Search for the cell housing the specified text and yield its [x, y] center coordinate. 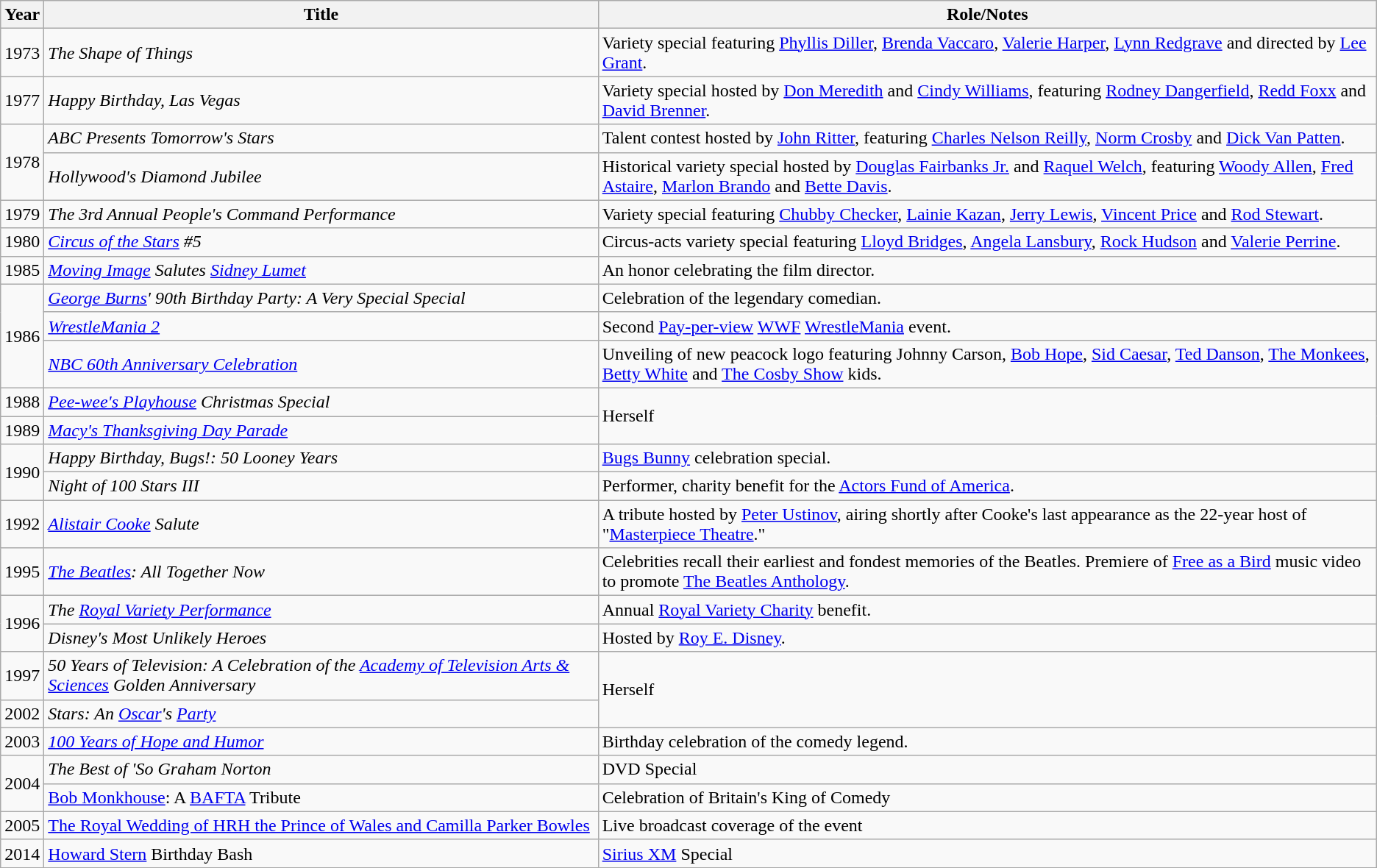
Howard Stern Birthday Bash [321, 853]
1979 [22, 214]
1989 [22, 430]
Stars: An Oscar's Party [321, 714]
1985 [22, 270]
The Royal Variety Performance [321, 610]
The 3rd Annual People's Command Performance [321, 214]
1995 [22, 572]
The Royal Wedding of HRH the Prince of Wales and Camilla Parker Bowles [321, 825]
1978 [22, 162]
2014 [22, 853]
Hollywood's Diamond Jubilee [321, 177]
1980 [22, 242]
2005 [22, 825]
Celebrities recall their earliest and fondest memories of the Beatles. Premiere of Free as a Bird music video to promote The Beatles Anthology. [987, 572]
Variety special featuring Phyllis Diller, Brenda Vaccaro, Valerie Harper, Lynn Redgrave and directed by Lee Grant. [987, 53]
1990 [22, 472]
Live broadcast coverage of the event [987, 825]
The Shape of Things [321, 53]
Role/Notes [987, 15]
2002 [22, 714]
DVD Special [987, 769]
Moving Image Salutes Sidney Lumet [321, 270]
1986 [22, 335]
2004 [22, 783]
Alistair Cooke Salute [321, 524]
The Beatles: All Together Now [321, 572]
An honor celebrating the film director. [987, 270]
NBC 60th Anniversary Celebration [321, 363]
Celebration of the legendary comedian. [987, 298]
Celebration of Britain's King of Comedy [987, 797]
Unveiling of new peacock logo featuring Johnny Carson, Bob Hope, Sid Caesar, Ted Danson, The Monkees, Betty White and The Cosby Show kids. [987, 363]
Circus of the Stars #5 [321, 242]
ABC Presents Tomorrow's Stars [321, 138]
Bob Monkhouse: A BAFTA Tribute [321, 797]
Historical variety special hosted by Douglas Fairbanks Jr. and Raquel Welch, featuring Woody Allen, Fred Astaire, Marlon Brando and Bette Davis. [987, 177]
Birthday celebration of the comedy legend. [987, 741]
Year [22, 15]
50 Years of Television: A Celebration of the Academy of Television Arts & Sciences Golden Anniversary [321, 675]
Night of 100 Stars III [321, 486]
2003 [22, 741]
1997 [22, 675]
100 Years of Hope and Humor [321, 741]
Annual Royal Variety Charity benefit. [987, 610]
Happy Birthday, Las Vegas [321, 100]
1977 [22, 100]
Talent contest hosted by John Ritter, featuring Charles Nelson Reilly, Norm Crosby and Dick Van Patten. [987, 138]
1973 [22, 53]
George Burns' 90th Birthday Party: A Very Special Special [321, 298]
Circus-acts variety special featuring Lloyd Bridges, Angela Lansbury, Rock Hudson and Valerie Perrine. [987, 242]
Happy Birthday, Bugs!: 50 Looney Years [321, 458]
1996 [22, 624]
Disney's Most Unlikely Heroes [321, 638]
Second Pay-per-view WWF WrestleMania event. [987, 326]
Title [321, 15]
1992 [22, 524]
Pee-wee's Playhouse Christmas Special [321, 402]
The Best of 'So Graham Norton [321, 769]
Bugs Bunny celebration special. [987, 458]
Performer, charity benefit for the Actors Fund of America. [987, 486]
1988 [22, 402]
A tribute hosted by Peter Ustinov, airing shortly after Cooke's last appearance as the 22-year host of "Masterpiece Theatre." [987, 524]
Sirius XM Special [987, 853]
Macy's Thanksgiving Day Parade [321, 430]
Variety special featuring Chubby Checker, Lainie Kazan, Jerry Lewis, Vincent Price and Rod Stewart. [987, 214]
Hosted by Roy E. Disney. [987, 638]
Variety special hosted by Don Meredith and Cindy Williams, featuring Rodney Dangerfield, Redd Foxx and David Brenner. [987, 100]
WrestleMania 2 [321, 326]
